From the cell containing the given text, extract its center point as [x, y] coordinate. 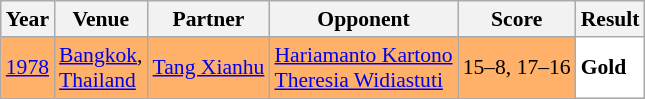
Year [28, 19]
Gold [610, 68]
Venue [100, 19]
Opponent [363, 19]
Hariamanto Kartono Theresia Widiastuti [363, 68]
Score [517, 19]
15–8, 17–16 [517, 68]
1978 [28, 68]
Partner [209, 19]
Tang Xianhu [209, 68]
Result [610, 19]
Bangkok, Thailand [100, 68]
